Search for the cell housing the specified text and yield its [X, Y] center coordinate. 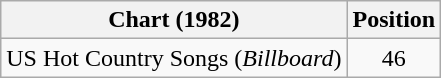
Chart (1982) [174, 20]
Position [394, 20]
46 [394, 58]
US Hot Country Songs (Billboard) [174, 58]
